Search for the cell housing the specified text and yield its (X, Y) center coordinate. 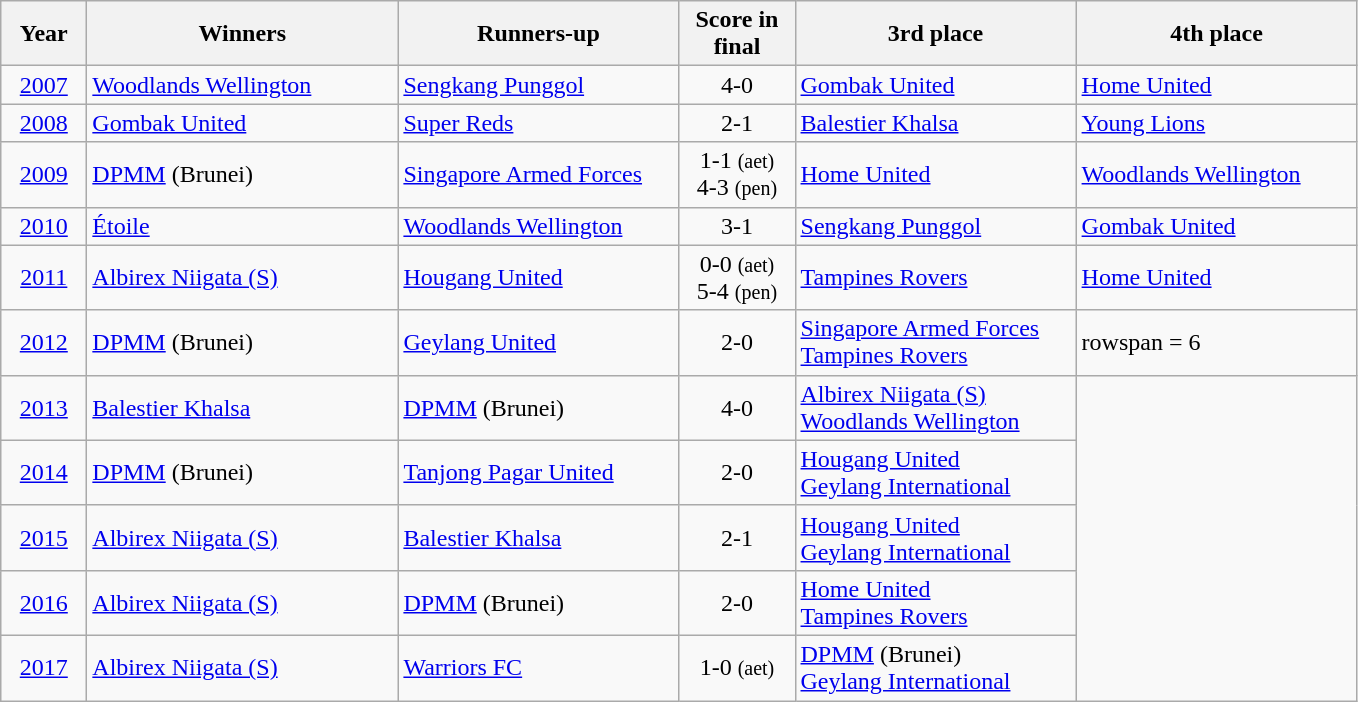
2007 (44, 85)
Hougang UnitedGeylang International (936, 472)
Étoile (242, 226)
2013 (44, 408)
3-1 (737, 226)
Albirex Niigata (S)Woodlands Wellington (936, 408)
Young Lions (1216, 123)
rowspan = 6 (1216, 342)
1-0 (aet) (737, 668)
3rd place (936, 34)
2016 (44, 602)
2008 (44, 123)
Singapore Armed Forces (538, 174)
Geylang United (538, 342)
2017 (44, 668)
Singapore Armed Forces Tampines Rovers (936, 342)
0-0 (aet)5-4 (pen) (737, 278)
2015 (44, 538)
Score infinal (737, 34)
Tampines Rovers (936, 278)
Winners (242, 34)
Hougang United (538, 278)
2009 (44, 174)
2012 (44, 342)
Super Reds (538, 123)
DPMM (Brunei) Geylang International (936, 668)
Tanjong Pagar United (538, 472)
1-1 (aet)4-3 (pen) (737, 174)
2014 (44, 472)
4th place (1216, 34)
Home United Tampines Rovers (936, 602)
2010 (44, 226)
Hougang United Geylang International (936, 538)
Year (44, 34)
Warriors FC (538, 668)
Runners-up (538, 34)
2011 (44, 278)
